Identify which cell holds the provided text, then report its (X, Y) central coordinate. 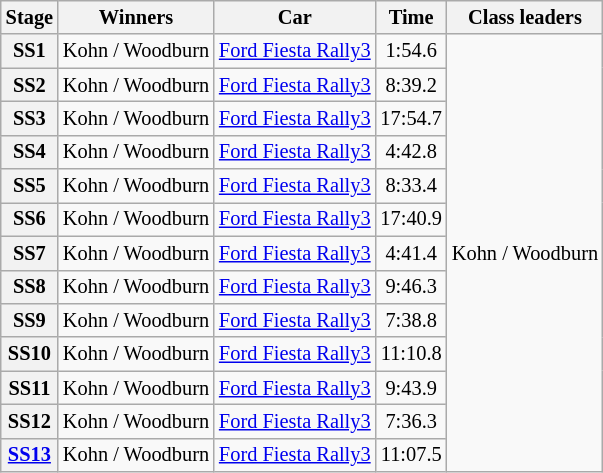
9:43.9 (410, 388)
8:39.2 (410, 85)
9:46.3 (410, 287)
17:54.7 (410, 118)
SS11 (30, 388)
4:41.4 (410, 253)
4:42.8 (410, 152)
SS8 (30, 287)
SS12 (30, 421)
SS10 (30, 354)
SS7 (30, 253)
Time (410, 17)
1:54.6 (410, 51)
11:07.5 (410, 455)
8:33.4 (410, 186)
11:10.8 (410, 354)
SS9 (30, 320)
7:36.3 (410, 421)
SS6 (30, 219)
SS1 (30, 51)
Winners (136, 17)
SS13 (30, 455)
Stage (30, 17)
Car (294, 17)
SS2 (30, 85)
SS4 (30, 152)
SS5 (30, 186)
7:38.8 (410, 320)
17:40.9 (410, 219)
SS3 (30, 118)
Class leaders (525, 17)
